Provide the [X, Y] coordinate of the cell's center where the given text is located.  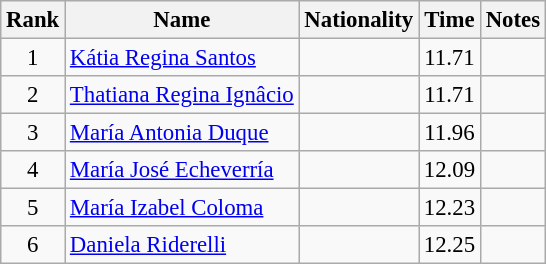
12.09 [450, 170]
1 [33, 58]
12.25 [450, 245]
5 [33, 208]
María Izabel Coloma [182, 208]
Rank [33, 20]
Nationality [358, 20]
Time [450, 20]
4 [33, 170]
Kátia Regina Santos [182, 58]
Notes [512, 20]
3 [33, 133]
2 [33, 95]
Thatiana Regina Ignâcio [182, 95]
María José Echeverría [182, 170]
Daniela Riderelli [182, 245]
11.96 [450, 133]
Name [182, 20]
6 [33, 245]
María Antonia Duque [182, 133]
12.23 [450, 208]
